Search for the cell housing the specified text and yield its (X, Y) center coordinate. 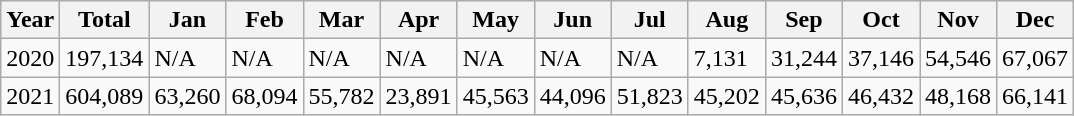
May (496, 20)
Jul (650, 20)
66,141 (1036, 96)
Jan (188, 20)
31,244 (804, 58)
Mar (342, 20)
2020 (30, 58)
45,636 (804, 96)
23,891 (418, 96)
Feb (264, 20)
7,131 (726, 58)
54,546 (958, 58)
Total (104, 20)
Oct (880, 20)
Apr (418, 20)
Year (30, 20)
68,094 (264, 96)
51,823 (650, 96)
604,089 (104, 96)
37,146 (880, 58)
44,096 (572, 96)
Nov (958, 20)
Aug (726, 20)
Jun (572, 20)
Sep (804, 20)
Dec (1036, 20)
55,782 (342, 96)
63,260 (188, 96)
46,432 (880, 96)
197,134 (104, 58)
45,202 (726, 96)
2021 (30, 96)
67,067 (1036, 58)
48,168 (958, 96)
45,563 (496, 96)
